Pinpoint the cell where the given text exists, returning its [X, Y] midpoint coordinate. 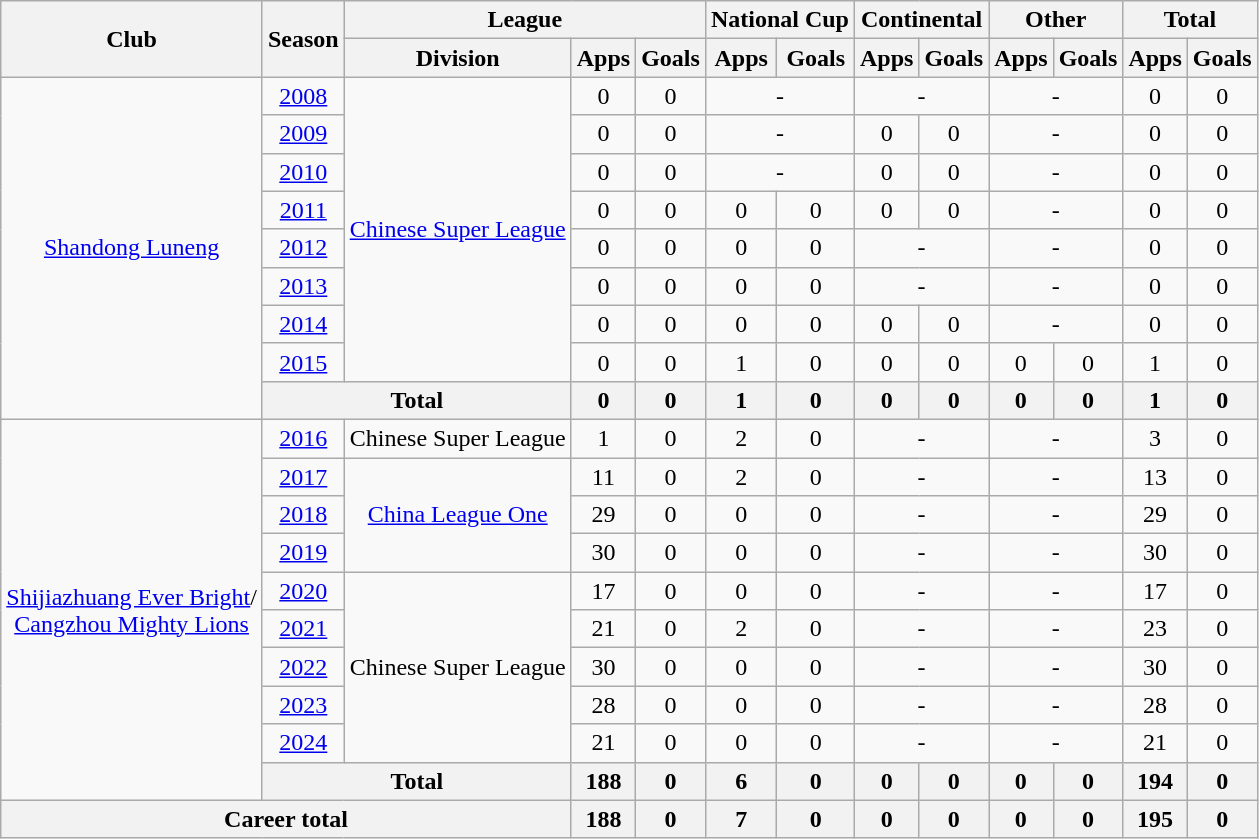
11 [603, 477]
Club [132, 39]
Shandong Luneng [132, 248]
195 [1155, 819]
2011 [303, 210]
2012 [303, 248]
2022 [303, 667]
2024 [303, 743]
2020 [303, 591]
2008 [303, 96]
China League One [458, 515]
Career total [286, 819]
Shijiazhuang Ever Bright/Cangzhou Mighty Lions [132, 610]
Season [303, 39]
2023 [303, 705]
Continental [921, 20]
6 [741, 781]
2013 [303, 286]
2014 [303, 324]
194 [1155, 781]
13 [1155, 477]
Other [1056, 20]
2009 [303, 134]
2018 [303, 515]
National Cup [780, 20]
2021 [303, 629]
2010 [303, 172]
2019 [303, 553]
2015 [303, 362]
2016 [303, 438]
3 [1155, 438]
League [524, 20]
2017 [303, 477]
7 [741, 819]
23 [1155, 629]
Division [458, 58]
